Output the (x, y) coordinate of the center of the cell containing the given text.  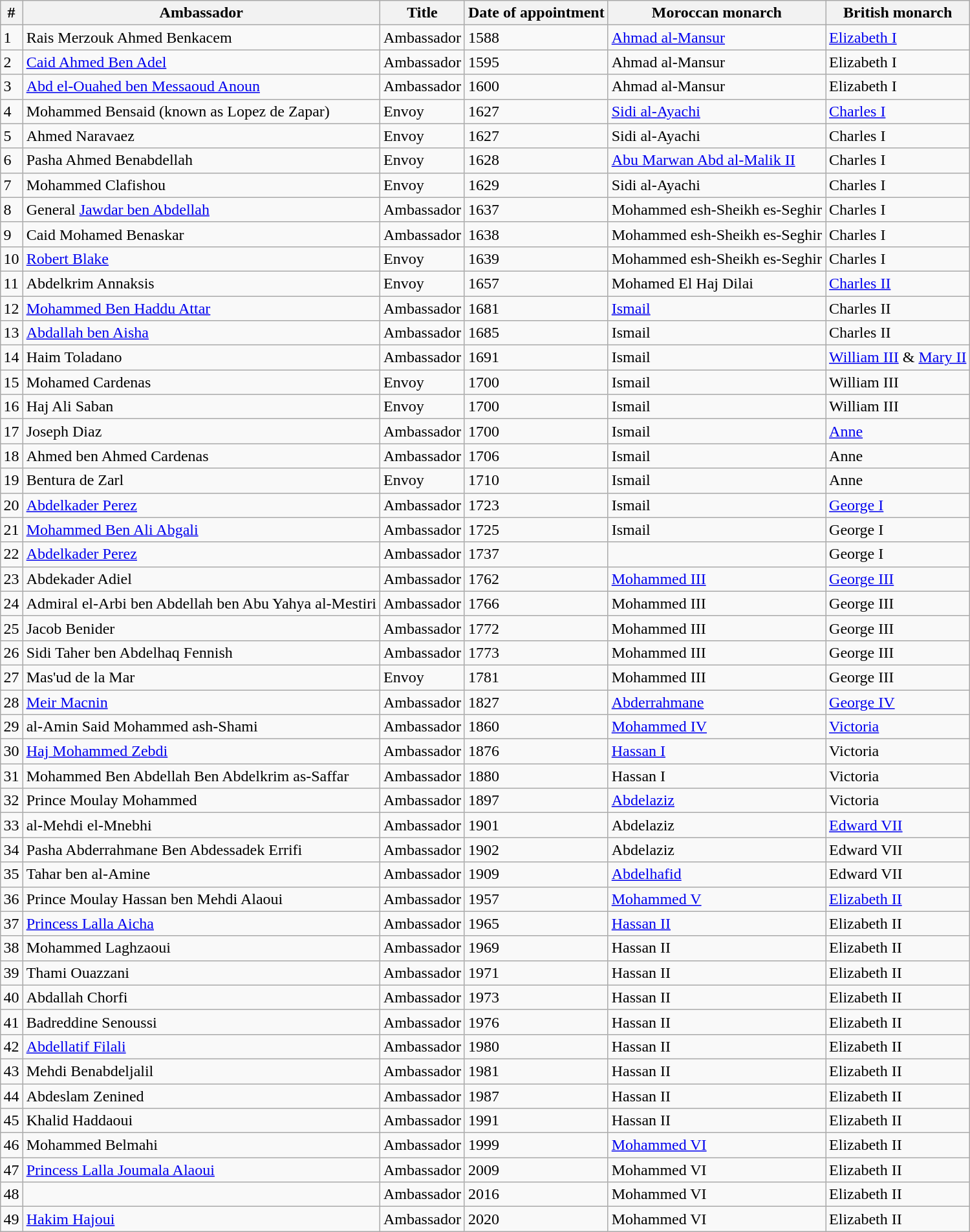
14 (12, 358)
4 (12, 111)
36 (12, 899)
Meir Macnin (201, 702)
George IV (898, 702)
2020 (536, 1219)
Prince Moulay Mohammed (201, 801)
40 (12, 997)
2016 (536, 1194)
Tahar ben al-Amine (201, 874)
27 (12, 677)
# (12, 13)
1629 (536, 185)
Haj Mohammed Zebdi (201, 751)
Jacob Benider (201, 628)
15 (12, 382)
1973 (536, 997)
1880 (536, 776)
Abdellatif Filali (201, 1046)
35 (12, 874)
1657 (536, 283)
Abdallah ben Aisha (201, 333)
Sidi Taher ben Abdelhaq Fennish (201, 653)
24 (12, 603)
Mohammed V (717, 899)
22 (12, 554)
23 (12, 579)
47 (12, 1170)
46 (12, 1145)
Ahmed ben Ahmed Cardenas (201, 456)
Admiral el-Arbi ben Abdellah ben Abu Yahya al-Mestiri (201, 603)
1909 (536, 874)
1772 (536, 628)
Princess Lalla Aicha (201, 924)
13 (12, 333)
1637 (536, 210)
Rais Merzouk Ahmed Benkacem (201, 38)
Title (422, 13)
Moroccan monarch (717, 13)
William III & Mary II (898, 358)
General Jawdar ben Abdellah (201, 210)
21 (12, 530)
1681 (536, 308)
Haim Toladano (201, 358)
Abdeslam Zenined (201, 1096)
1827 (536, 702)
Abdelkrim Annaksis (201, 283)
Mohammed Ben Abdellah Ben Abdelkrim as-Saffar (201, 776)
1971 (536, 973)
1628 (536, 160)
Mohammed Clafishou (201, 185)
9 (12, 234)
1981 (536, 1071)
5 (12, 136)
30 (12, 751)
45 (12, 1121)
31 (12, 776)
Khalid Haddaoui (201, 1121)
1685 (536, 333)
1762 (536, 579)
28 (12, 702)
44 (12, 1096)
Mehdi Benabdeljalil (201, 1071)
29 (12, 727)
16 (12, 407)
1876 (536, 751)
Mohammed Ben Ali Abgali (201, 530)
1766 (536, 603)
10 (12, 259)
49 (12, 1219)
41 (12, 1022)
Abu Marwan Abd al-Malik II (717, 160)
Abdekader Adiel (201, 579)
6 (12, 160)
1588 (536, 38)
1710 (536, 481)
1595 (536, 62)
Bentura de Zarl (201, 481)
25 (12, 628)
38 (12, 948)
17 (12, 431)
Mohammed IV (717, 727)
1 (12, 38)
19 (12, 481)
Mohammed Ben Haddu Attar (201, 308)
2009 (536, 1170)
1965 (536, 924)
Thami Ouazzani (201, 973)
al-Amin Said Mohammed ash-Shami (201, 727)
Hakim Hajoui (201, 1219)
42 (12, 1046)
1969 (536, 948)
Joseph Diaz (201, 431)
Mohammed Bensaid (known as Lopez de Zapar) (201, 111)
1773 (536, 653)
Princess Lalla Joumala Alaoui (201, 1170)
Robert Blake (201, 259)
Mohamed El Haj Dilai (717, 283)
1991 (536, 1121)
Haj Ali Saban (201, 407)
37 (12, 924)
34 (12, 850)
Badreddine Senoussi (201, 1022)
1723 (536, 505)
20 (12, 505)
al-Mehdi el-Mnebhi (201, 825)
43 (12, 1071)
Date of appointment (536, 13)
British monarch (898, 13)
1706 (536, 456)
1976 (536, 1022)
Abdallah Chorfi (201, 997)
48 (12, 1194)
11 (12, 283)
1901 (536, 825)
1860 (536, 727)
Prince Moulay Hassan ben Mehdi Alaoui (201, 899)
26 (12, 653)
Pasha Abderrahmane Ben Abdessadek Errifi (201, 850)
8 (12, 210)
1987 (536, 1096)
7 (12, 185)
1691 (536, 358)
33 (12, 825)
39 (12, 973)
1897 (536, 801)
Mohammed Laghzaoui (201, 948)
1980 (536, 1046)
3 (12, 87)
1600 (536, 87)
32 (12, 801)
Abdelhafid (717, 874)
1902 (536, 850)
1781 (536, 677)
Mohammed Belmahi (201, 1145)
12 (12, 308)
1639 (536, 259)
Caid Ahmed Ben Adel (201, 62)
Caid Mohamed Benaskar (201, 234)
2 (12, 62)
Abderrahmane (717, 702)
1999 (536, 1145)
Mas'ud de la Mar (201, 677)
1957 (536, 899)
18 (12, 456)
Mohamed Cardenas (201, 382)
Ahmed Naravaez (201, 136)
1737 (536, 554)
1638 (536, 234)
1725 (536, 530)
Pasha Ahmed Benabdellah (201, 160)
Abd el-Ouahed ben Messaoud Anoun (201, 87)
